Detect which cell encompasses the target text, then output its [X, Y] center coordinate. 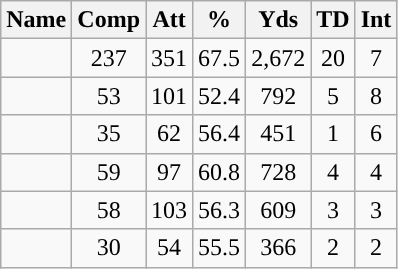
58 [109, 210]
60.8 [220, 172]
728 [278, 172]
TD [333, 20]
792 [278, 96]
56.4 [220, 134]
Comp [109, 20]
8 [376, 96]
53 [109, 96]
20 [333, 58]
% [220, 20]
5 [333, 96]
35 [109, 134]
6 [376, 134]
Int [376, 20]
97 [170, 172]
237 [109, 58]
451 [278, 134]
Att [170, 20]
366 [278, 248]
Name [36, 20]
101 [170, 96]
609 [278, 210]
59 [109, 172]
Yds [278, 20]
1 [333, 134]
2,672 [278, 58]
54 [170, 248]
62 [170, 134]
103 [170, 210]
56.3 [220, 210]
351 [170, 58]
7 [376, 58]
30 [109, 248]
55.5 [220, 248]
67.5 [220, 58]
52.4 [220, 96]
